Pinpoint the cell where the given text exists, returning its [X, Y] midpoint coordinate. 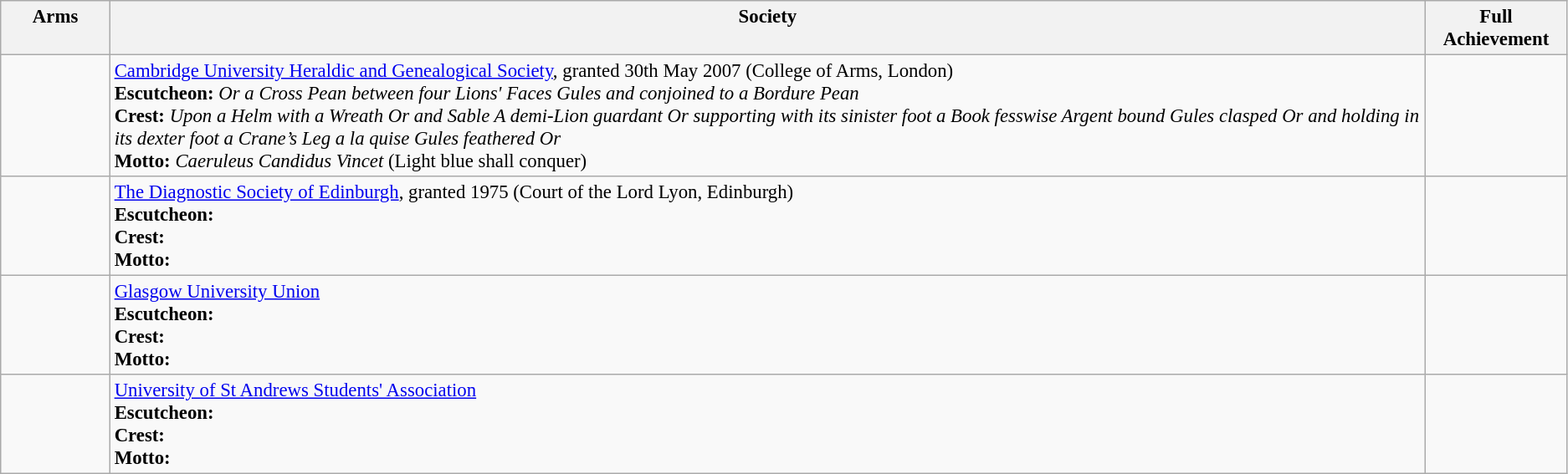
The Diagnostic Society of Edinburgh, granted 1975 (Court of the Lord Lyon, Edinburgh)Escutcheon: Crest: Motto: [767, 226]
Glasgow University UnionEscutcheon: Crest: Motto: [767, 326]
Arms [55, 28]
Full Achievement [1496, 28]
University of St Andrews Students' AssociationEscutcheon: Crest: Motto: [767, 425]
Society [767, 28]
